Determine the [X, Y] coordinate at the center of the cell enclosing the given text.  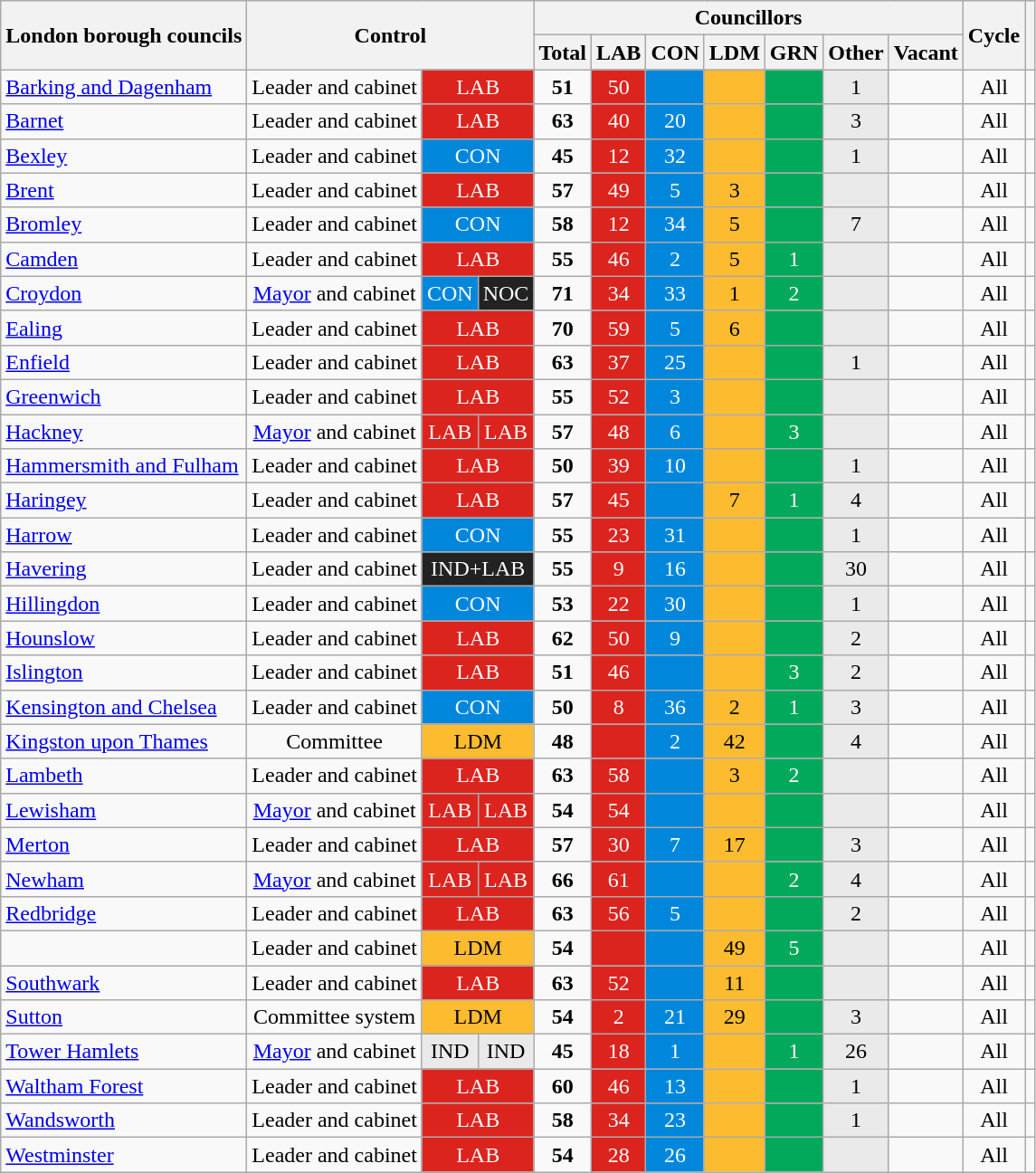
Committee system [335, 1017]
Redbridge [124, 913]
Hackney [124, 432]
56 [618, 913]
Total [563, 52]
Kensington and Chelsea [124, 707]
Councillors [748, 18]
20 [675, 121]
13 [675, 1086]
NOC [506, 293]
33 [675, 293]
Bromley [124, 224]
Committee [335, 741]
Harrow [124, 535]
Hillingdon [124, 604]
10 [675, 466]
39 [618, 466]
Haringey [124, 501]
36 [675, 707]
62 [563, 638]
Brent [124, 190]
Waltham Forest [124, 1086]
53 [563, 604]
59 [618, 328]
GRN [794, 52]
Lambeth [124, 776]
Westminster [124, 1155]
IND+LAB [478, 569]
Ealing [124, 328]
16 [675, 569]
Tower Hamlets [124, 1052]
31 [675, 535]
22 [618, 604]
Other [856, 52]
Enfield [124, 362]
40 [618, 121]
Hammersmith and Fulham [124, 466]
42 [735, 741]
Bexley [124, 156]
66 [563, 879]
Sutton [124, 1017]
Newham [124, 879]
Greenwich [124, 396]
Camden [124, 259]
Kingston upon Thames [124, 741]
70 [563, 328]
61 [618, 879]
25 [675, 362]
Croydon [124, 293]
21 [675, 1017]
29 [735, 1017]
Lewisham [124, 810]
Control [391, 35]
Southwark [124, 982]
Cycle [993, 35]
Islington [124, 672]
Hounslow [124, 638]
Wandsworth [124, 1121]
71 [563, 293]
London borough councils [124, 35]
60 [563, 1086]
Havering [124, 569]
11 [735, 982]
32 [675, 156]
Vacant [926, 52]
37 [618, 362]
Barnet [124, 121]
17 [735, 844]
8 [618, 707]
Barking and Dagenham [124, 87]
28 [618, 1155]
Merton [124, 844]
18 [618, 1052]
